Identify which cell holds the provided text, then report its [x, y] central coordinate. 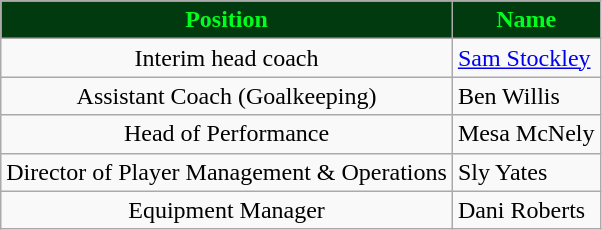
Equipment Manager [227, 210]
Mesa McNely [526, 134]
Assistant Coach (Goalkeeping) [227, 96]
Ben Willis [526, 96]
Dani Roberts [526, 210]
Interim head coach [227, 58]
Position [227, 20]
Head of Performance [227, 134]
Sam Stockley [526, 58]
Name [526, 20]
Sly Yates [526, 172]
Director of Player Management & Operations [227, 172]
